Return [X, Y] of the center of cell containing provided text 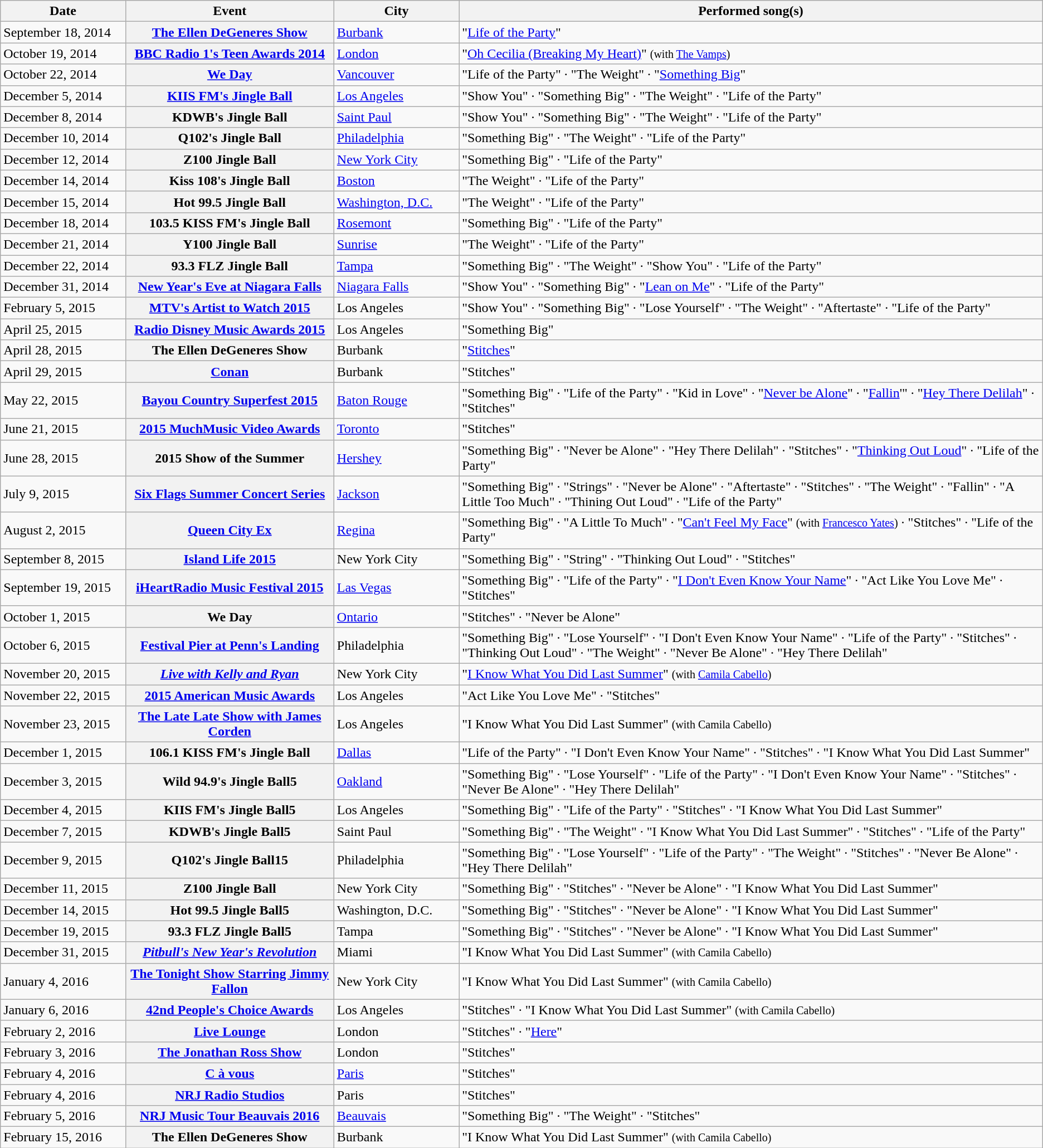
Oakland [396, 781]
October 22, 2014 [63, 75]
Hershey [396, 458]
Toronto [396, 429]
2015 MuchMusic Video Awards [230, 429]
December 11, 2015 [63, 889]
June 28, 2015 [63, 458]
December 14, 2014 [63, 181]
June 21, 2015 [63, 429]
C à vous [230, 1073]
November 20, 2015 [63, 674]
Date [63, 11]
"Stitches" · "Never be Alone" [751, 616]
"Something Big" · "A Little To Much" · "Can't Feel My Face" (with Francesco Yates) · "Stitches" · "Life of the Party" [751, 531]
42nd People's Choice Awards [230, 1010]
93.3 FLZ Jingle Ball5 [230, 931]
February 15, 2016 [63, 1137]
May 22, 2015 [63, 400]
"Life of the Party" · "I Don't Even Know Your Name" · "Stitches" · "I Know What You Did Last Summer" [751, 753]
April 28, 2015 [63, 351]
August 2, 2015 [63, 531]
Vancouver [396, 75]
Hot 99.5 Jingle Ball5 [230, 910]
January 4, 2016 [63, 981]
KIIS FM's Jingle Ball5 [230, 810]
February 5, 2015 [63, 308]
September 8, 2015 [63, 559]
December 10, 2014 [63, 138]
"Something Big" · "Lose Yourself" · "Life of the Party" · "The Weight" · "Stitches" · "Never Be Alone" · "Hey There Delilah" [751, 860]
December 4, 2015 [63, 810]
Live with Kelly and Ryan [230, 674]
City [396, 11]
103.5 KISS FM's Jingle Ball [230, 223]
December 9, 2015 [63, 860]
December 22, 2014 [63, 266]
Sunrise [396, 244]
October 6, 2015 [63, 645]
Rosemont [396, 223]
October 19, 2014 [63, 53]
Q102's Jingle Ball [230, 138]
January 6, 2016 [63, 1010]
NRJ Music Tour Beauvais 2016 [230, 1116]
December 14, 2015 [63, 910]
"Something Big" · "Life of the Party" · "I Don't Even Know Your Name" · "Act Like You Love Me" · "Stitches" [751, 587]
Miami [396, 952]
February 5, 2016 [63, 1116]
"Something Big" [751, 329]
"Something Big" · "The Weight" · "Life of the Party" [751, 138]
Island Life 2015 [230, 559]
Ontario [396, 616]
December 15, 2014 [63, 202]
Beauvais [396, 1116]
December 21, 2014 [63, 244]
New Year's Eve at Niagara Falls [230, 287]
February 3, 2016 [63, 1052]
December 19, 2015 [63, 931]
NRJ Radio Studios [230, 1095]
October 1, 2015 [63, 616]
Six Flags Summer Concert Series [230, 494]
December 7, 2015 [63, 831]
"Life of the Party" · "The Weight" · "Something Big" [751, 75]
September 19, 2015 [63, 587]
Baton Rouge [396, 400]
Performed song(s) [751, 11]
November 23, 2015 [63, 724]
Jackson [396, 494]
"Show You" · "Something Big" · "Lean on Me" · "Life of the Party" [751, 287]
November 22, 2015 [63, 695]
"Act Like You Love Me" · "Stitches" [751, 695]
Queen City Ex [230, 531]
The Tonight Show Starring Jimmy Fallon [230, 981]
December 31, 2015 [63, 952]
Las Vegas [396, 587]
February 2, 2016 [63, 1031]
"Something Big" · "Life of the Party" · "Kid in Love" · "Never be Alone" · "Fallin'" · "Hey There Delilah" · "Stitches" [751, 400]
December 18, 2014 [63, 223]
December 3, 2015 [63, 781]
April 25, 2015 [63, 329]
Event [230, 11]
December 12, 2014 [63, 159]
Boston [396, 181]
April 29, 2015 [63, 372]
"Something Big" · "String" · "Thinking Out Loud" · "Stitches" [751, 559]
106.1 KISS FM's Jingle Ball [230, 753]
The Jonathan Ross Show [230, 1052]
2015 American Music Awards [230, 695]
Dallas [396, 753]
KIIS FM's Jingle Ball [230, 96]
KDWB's Jingle Ball5 [230, 831]
93.3 FLZ Jingle Ball [230, 266]
iHeartRadio Music Festival 2015 [230, 587]
Niagara Falls [396, 287]
December 5, 2014 [63, 96]
"Something Big" · "Never be Alone" · "Hey There Delilah" · "Stitches" · "Thinking Out Loud" · "Life of the Party" [751, 458]
Pitbull's New Year's Revolution [230, 952]
"Oh Cecilia (Breaking My Heart)" (with The Vamps) [751, 53]
2015 Show of the Summer [230, 458]
Conan [230, 372]
Bayou Country Superfest 2015 [230, 400]
"Life of the Party" [751, 32]
Q102's Jingle Ball15 [230, 860]
December 8, 2014 [63, 117]
Regina [396, 531]
"Stitches" · "I Know What You Did Last Summer" (with Camila Cabello) [751, 1010]
Hot 99.5 Jingle Ball [230, 202]
BBC Radio 1's Teen Awards 2014 [230, 53]
MTV's Artist to Watch 2015 [230, 308]
"Something Big" · "The Weight" · "Show You" · "Life of the Party" [751, 266]
Festival Pier at Penn's Landing [230, 645]
Y100 Jingle Ball [230, 244]
Radio Disney Music Awards 2015 [230, 329]
Wild 94.9's Jingle Ball5 [230, 781]
"Stitches" · "Here" [751, 1031]
December 31, 2014 [63, 287]
December 1, 2015 [63, 753]
"Something Big" · "Lose Yourself" · "Life of the Party" · "I Don't Even Know Your Name" · "Stitches" · "Never Be Alone" · "Hey There Delilah" [751, 781]
"Something Big" · "Life of the Party" · "Stitches" · "I Know What You Did Last Summer" [751, 810]
"Something Big" · "The Weight" · "Stitches" [751, 1116]
September 18, 2014 [63, 32]
KDWB's Jingle Ball [230, 117]
July 9, 2015 [63, 494]
The Late Late Show with James Corden [230, 724]
Kiss 108's Jingle Ball [230, 181]
Live Lounge [230, 1031]
"Something Big" · "The Weight" · "I Know What You Did Last Summer" · "Stitches" · "Life of the Party" [751, 831]
"Show You" · "Something Big" · "Lose Yourself" · "The Weight" · "Aftertaste" · "Life of the Party" [751, 308]
